Search for the cell housing the specified text and yield its [X, Y] center coordinate. 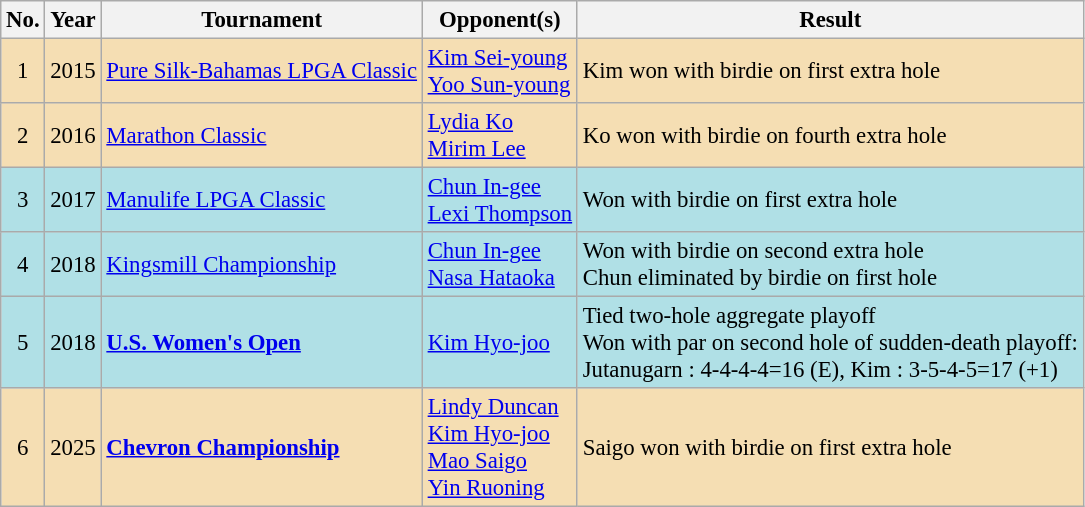
Kim Hyo-joo [500, 343]
2 [23, 136]
Kingsmill Championship [262, 264]
Lydia Ko Mirim Lee [500, 136]
2025 [73, 448]
Pure Silk-Bahamas LPGA Classic [262, 72]
Lindy Duncan Kim Hyo-joo Mao Saigo Yin Ruoning [500, 448]
2016 [73, 136]
Opponent(s) [500, 20]
Ko won with birdie on fourth extra hole [830, 136]
6 [23, 448]
Won with birdie on second extra holeChun eliminated by birdie on first hole [830, 264]
Chun In-gee Lexi Thompson [500, 200]
Manulife LPGA Classic [262, 200]
Kim Sei-young Yoo Sun-young [500, 72]
Kim won with birdie on first extra hole [830, 72]
Chun In-gee Nasa Hataoka [500, 264]
Chevron Championship [262, 448]
1 [23, 72]
Won with birdie on first extra hole [830, 200]
Tournament [262, 20]
2015 [73, 72]
Saigo won with birdie on first extra hole [830, 448]
2017 [73, 200]
4 [23, 264]
No. [23, 20]
Tied two-hole aggregate playoff Won with par on second hole of sudden-death playoff:Jutanugarn : 4-4-4-4=16 (E), Kim : 3-5-4-5=17 (+1) [830, 343]
Result [830, 20]
Marathon Classic [262, 136]
5 [23, 343]
U.S. Women's Open [262, 343]
3 [23, 200]
Year [73, 20]
